Provide the [x, y] coordinate of the cell's center where the given text is located.  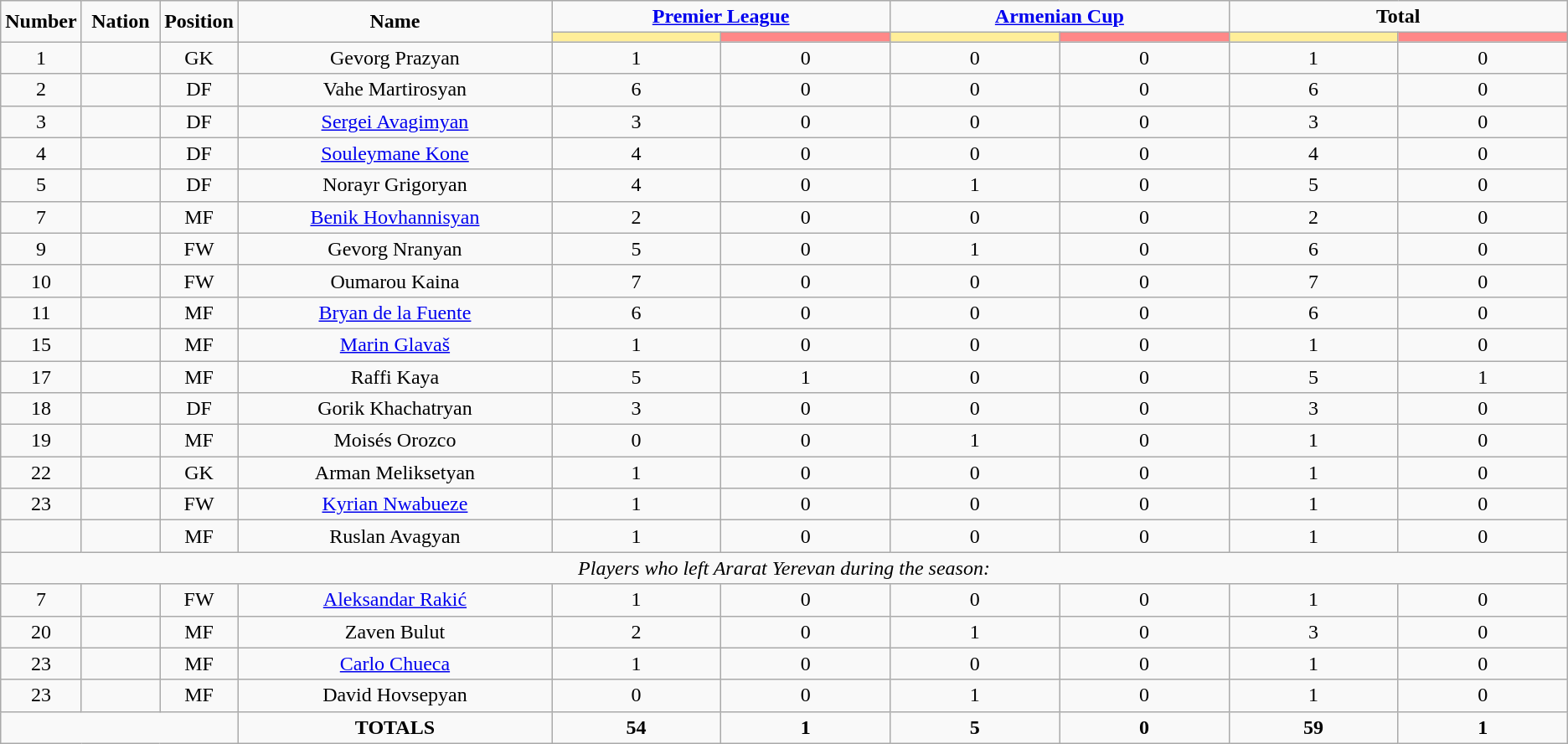
Norayr Grigoryan [395, 185]
Position [199, 22]
Name [395, 22]
11 [41, 313]
10 [41, 281]
22 [41, 473]
Carlo Chueca [395, 664]
Total [1398, 17]
Kyrian Nwabueze [395, 504]
Aleksandar Rakić [395, 600]
Gevorg Nranyan [395, 249]
9 [41, 249]
Players who left Ararat Yerevan during the season: [784, 568]
Gevorg Prazyan [395, 58]
Zaven Bulut [395, 632]
54 [636, 727]
Ruslan Avagyan [395, 536]
Arman Meliksetyan [395, 473]
Sergei Avagimyan [395, 121]
TOTALS [395, 727]
Vahe Martirosyan [395, 90]
17 [41, 376]
15 [41, 344]
Nation [121, 22]
David Hovsepyan [395, 695]
Souleymane Kone [395, 153]
Raffi Kaya [395, 376]
18 [41, 409]
20 [41, 632]
Armenian Cup [1060, 17]
Bryan de la Fuente [395, 313]
Benik Hovhannisyan [395, 217]
Number [41, 22]
Moisés Orozco [395, 441]
Premier League [720, 17]
Marin Glavaš [395, 344]
Oumarou Kaina [395, 281]
19 [41, 441]
59 [1313, 727]
Gorik Khachatryan [395, 409]
